Find where the given text appears and provide that cell's center as [x, y] coordinate. 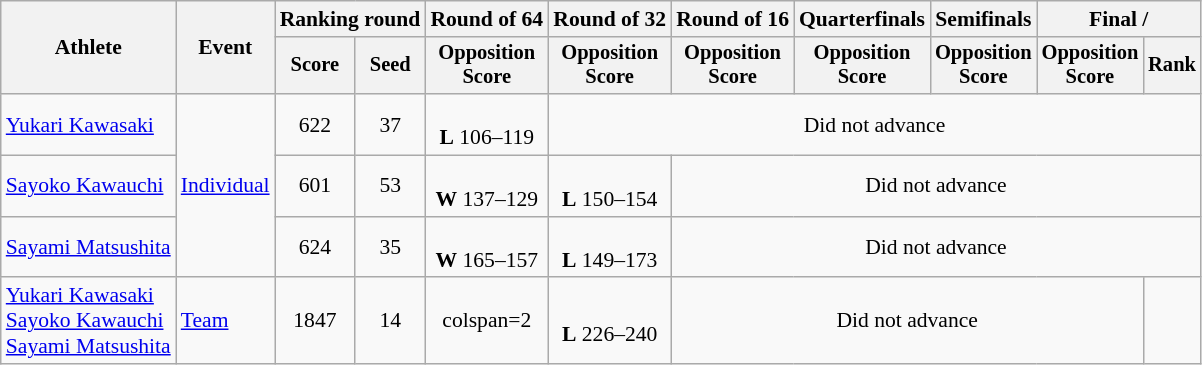
W 137–129 [486, 186]
Yukari KawasakiSayoko KawauchiSayami Matsushita [88, 322]
1847 [316, 322]
Final / [1119, 19]
622 [316, 124]
14 [390, 322]
Team [226, 322]
Sayoko Kawauchi [88, 186]
L 150–154 [610, 186]
601 [316, 186]
Rank [1172, 66]
Ranking round [350, 19]
W 165–157 [486, 248]
Round of 16 [732, 19]
Score [316, 66]
Event [226, 48]
Quarterfinals [862, 19]
Yukari Kawasaki [88, 124]
Individual [226, 186]
L 226–240 [610, 322]
colspan=2 [486, 322]
Sayami Matsushita [88, 248]
L 106–119 [486, 124]
Semifinals [984, 19]
Round of 64 [486, 19]
Round of 32 [610, 19]
L 149–173 [610, 248]
Seed [390, 66]
37 [390, 124]
53 [390, 186]
Athlete [88, 48]
624 [316, 248]
35 [390, 248]
